Provide the [X, Y] coordinate of the cell's center where the given text is located.  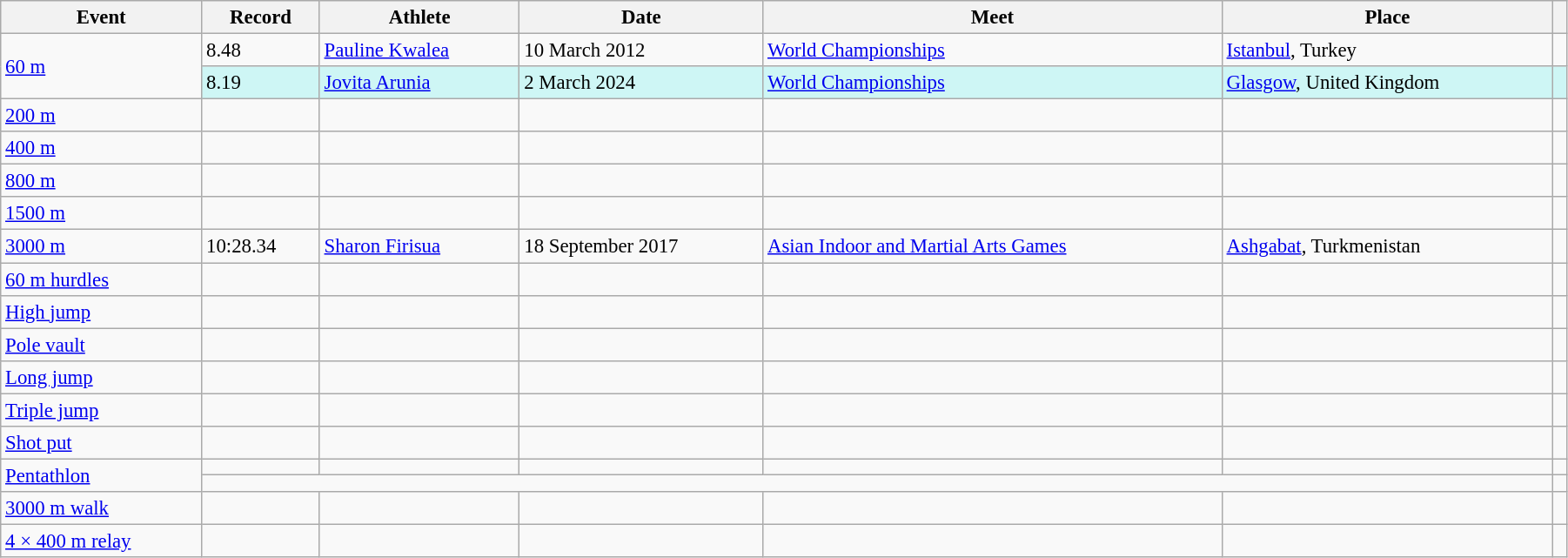
Pole vault [101, 345]
10:28.34 [261, 246]
3000 m [101, 246]
Meet [993, 17]
8.48 [261, 50]
400 m [101, 148]
Istanbul, Turkey [1387, 50]
60 m hurdles [101, 279]
Glasgow, United Kingdom [1387, 83]
Ashgabat, Turkmenistan [1387, 246]
Athlete [419, 17]
Pauline Kwalea [419, 50]
Pentathlon [101, 475]
Asian Indoor and Martial Arts Games [993, 246]
Date [641, 17]
Jovita Arunia [419, 83]
High jump [101, 312]
Shot put [101, 443]
2 March 2024 [641, 83]
1500 m [101, 213]
Place [1387, 17]
18 September 2017 [641, 246]
10 March 2012 [641, 50]
200 m [101, 116]
8.19 [261, 83]
60 m [101, 66]
800 m [101, 181]
Triple jump [101, 410]
3000 m walk [101, 508]
Long jump [101, 377]
Record [261, 17]
4 × 400 m relay [101, 541]
Sharon Firisua [419, 246]
Event [101, 17]
